Pinpoint the cell where the given text exists, returning its (X, Y) midpoint coordinate. 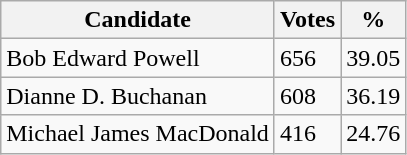
656 (307, 58)
416 (307, 134)
608 (307, 96)
36.19 (374, 96)
% (374, 20)
Dianne D. Buchanan (138, 96)
Michael James MacDonald (138, 134)
Bob Edward Powell (138, 58)
Candidate (138, 20)
Votes (307, 20)
24.76 (374, 134)
39.05 (374, 58)
